Search for the cell housing the specified text and yield its [x, y] center coordinate. 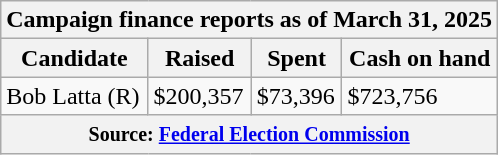
Raised [200, 58]
$200,357 [200, 96]
Spent [296, 58]
$723,756 [420, 96]
Bob Latta (R) [74, 96]
Source: Federal Election Commission [250, 134]
Cash on hand [420, 58]
Campaign finance reports as of March 31, 2025 [250, 20]
$73,396 [296, 96]
Candidate [74, 58]
